Extract the (x, y) coordinate from the center of the cell holding the provided text.  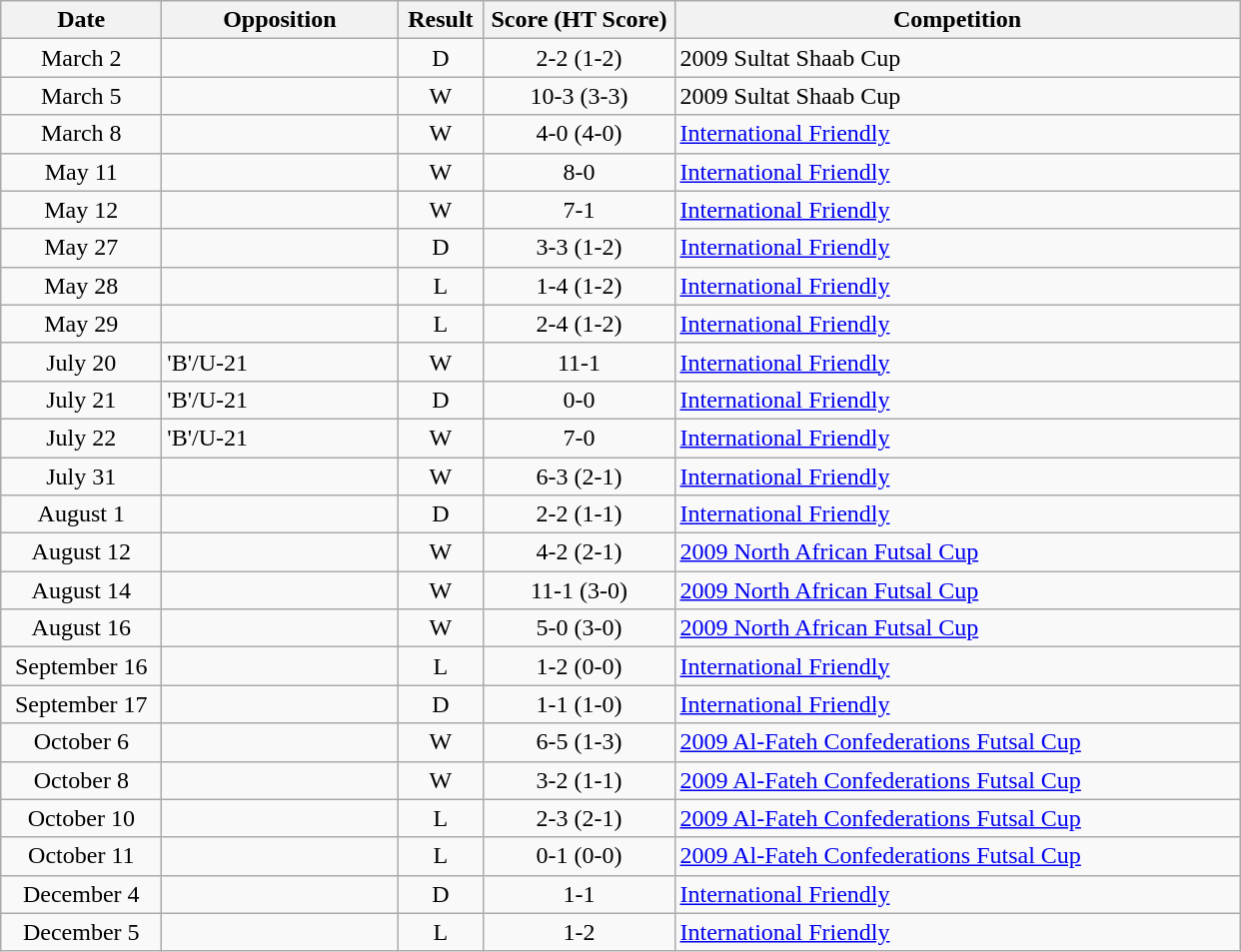
0-0 (580, 400)
Opposition (280, 20)
October 11 (82, 856)
May 11 (82, 172)
3-3 (1-2) (580, 248)
8-0 (580, 172)
1-4 (1-2) (580, 286)
2-4 (1-2) (580, 324)
December 5 (82, 932)
3-2 (1-1) (580, 780)
October 6 (82, 742)
11-1 (580, 362)
Score (HT Score) (580, 20)
1-2 (0-0) (580, 666)
March 8 (82, 134)
5-0 (3-0) (580, 628)
Competition (957, 20)
May 27 (82, 248)
Result (441, 20)
10-3 (3-3) (580, 96)
December 4 (82, 894)
May 29 (82, 324)
July 21 (82, 400)
4-2 (2-1) (580, 552)
2-2 (1-1) (580, 514)
July 22 (82, 438)
6-5 (1-3) (580, 742)
July 20 (82, 362)
May 12 (82, 210)
August 16 (82, 628)
1-1 (580, 894)
March 2 (82, 58)
7-0 (580, 438)
September 17 (82, 704)
August 14 (82, 590)
2-3 (2-1) (580, 818)
4-0 (4-0) (580, 134)
September 16 (82, 666)
October 8 (82, 780)
6-3 (2-1) (580, 476)
0-1 (0-0) (580, 856)
July 31 (82, 476)
2-2 (1-2) (580, 58)
March 5 (82, 96)
August 1 (82, 514)
1-2 (580, 932)
11-1 (3-0) (580, 590)
August 12 (82, 552)
October 10 (82, 818)
7-1 (580, 210)
May 28 (82, 286)
1-1 (1-0) (580, 704)
Date (82, 20)
